From the cell containing the given text, extract its center point as [X, Y] coordinate. 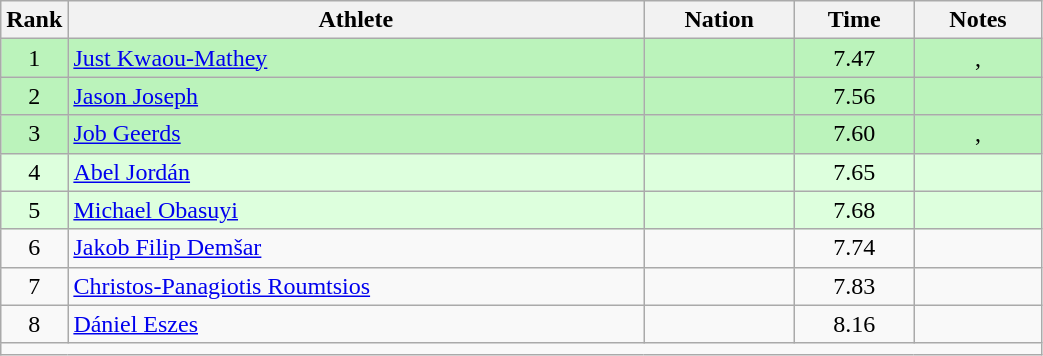
8 [34, 324]
7.83 [854, 286]
Rank [34, 20]
6 [34, 248]
Notes [978, 20]
Christos-Panagiotis Roumtsios [356, 286]
3 [34, 134]
2 [34, 96]
Job Geerds [356, 134]
7.74 [854, 248]
7.56 [854, 96]
Nation [719, 20]
Just Kwaou-Mathey [356, 58]
7.65 [854, 172]
Michael Obasuyi [356, 210]
7.47 [854, 58]
8.16 [854, 324]
7 [34, 286]
Time [854, 20]
7.60 [854, 134]
4 [34, 172]
Dániel Eszes [356, 324]
7.68 [854, 210]
Jakob Filip Demšar [356, 248]
1 [34, 58]
5 [34, 210]
Abel Jordán [356, 172]
Jason Joseph [356, 96]
Athlete [356, 20]
